Identify which cell holds the provided text, then report its [x, y] central coordinate. 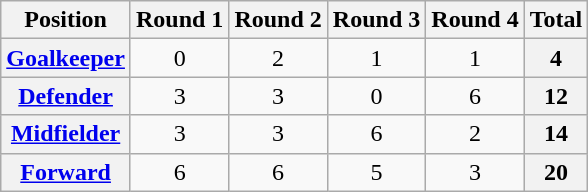
14 [556, 134]
Round 3 [376, 20]
12 [556, 96]
20 [556, 172]
Defender [66, 96]
4 [556, 58]
Midfielder [66, 134]
Forward [66, 172]
Total [556, 20]
Round 4 [475, 20]
Round 1 [179, 20]
5 [376, 172]
Position [66, 20]
Goalkeeper [66, 58]
Round 2 [278, 20]
